Output the [x, y] coordinate of the center of the cell containing the given text.  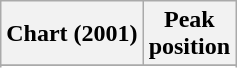
Peakposition [189, 34]
Chart (2001) [72, 34]
